Extract the [x, y] coordinate from the center of the cell holding the provided text.  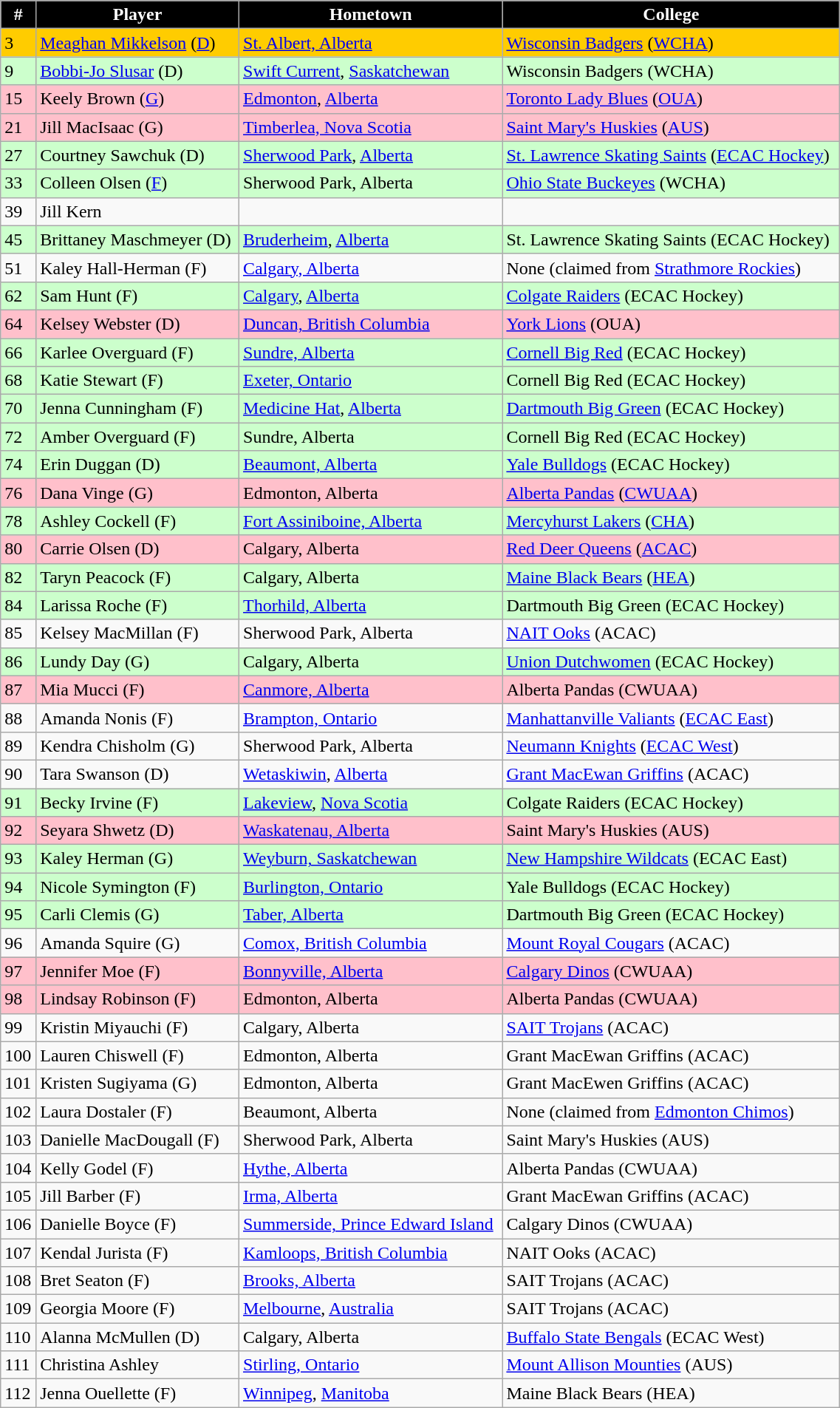
None (claimed from Strathmore Rockies) [671, 268]
68 [18, 381]
Wetaskiwin, Alberta [371, 774]
Amanda Squire (G) [137, 943]
Melbourne, Australia [371, 1309]
87 [18, 690]
Lakeview, Nova Scotia [371, 802]
Jenna Cunningham (F) [137, 409]
Fort Assiniboine, Alberta [371, 521]
Canmore, Alberta [371, 690]
Thorhild, Alberta [371, 605]
Exeter, Ontario [371, 381]
Kristen Sugiyama (G) [137, 1084]
Ohio State Buckeyes (WCHA) [671, 183]
Union Dutchwomen (ECAC Hockey) [671, 662]
110 [18, 1337]
86 [18, 662]
85 [18, 633]
Bonnyville, Alberta [371, 971]
78 [18, 521]
Jill Kern [137, 211]
112 [18, 1393]
Kelsey MacMillan (F) [137, 633]
Seyara Shwetz (D) [137, 831]
72 [18, 437]
33 [18, 183]
Tara Swanson (D) [137, 774]
Waskatenau, Alberta [371, 831]
94 [18, 887]
Lauren Chiswell (F) [137, 1055]
103 [18, 1140]
109 [18, 1309]
102 [18, 1112]
York Lions (OUA) [671, 324]
Taryn Peacock (F) [137, 577]
105 [18, 1196]
Lindsay Robinson (F) [137, 999]
Kaley Herman (G) [137, 859]
Kaley Hall-Herman (F) [137, 268]
Brooks, Alberta [371, 1281]
Summerside, Prince Edward Island [371, 1224]
Swift Current, Saskatchewan [371, 71]
97 [18, 971]
Mercyhurst Lakers (CHA) [671, 521]
Burlington, Ontario [371, 887]
Manhattanville Valiants (ECAC East) [671, 718]
62 [18, 296]
Mia Mucci (F) [137, 690]
15 [18, 99]
St. Albert, Alberta [371, 43]
Hometown [371, 15]
Stirling, Ontario [371, 1365]
89 [18, 746]
Laura Dostaler (F) [137, 1112]
9 [18, 71]
Meaghan Mikkelson (D) [137, 43]
Kristin Miyauchi (F) [137, 1027]
27 [18, 155]
Kendal Jurista (F) [137, 1253]
Colleen Olsen (F) [137, 183]
Comox, British Columbia [371, 943]
111 [18, 1365]
108 [18, 1281]
Amanda Nonis (F) [137, 718]
66 [18, 353]
Karlee Overguard (F) [137, 353]
Becky Irvine (F) [137, 802]
Taber, Alberta [371, 915]
Medicine Hat, Alberta [371, 409]
Duncan, British Columbia [371, 324]
Brampton, Ontario [371, 718]
64 [18, 324]
Jill MacIsaac (G) [137, 127]
106 [18, 1224]
Carrie Olsen (D) [137, 549]
Dana Vinge (G) [137, 493]
Bruderheim, Alberta [371, 239]
New Hampshire Wildcats (ECAC East) [671, 859]
98 [18, 999]
Nicole Symington (F) [137, 887]
Mount Royal Cougars (ACAC) [671, 943]
Grant MacEwen Griffins (ACAC) [671, 1084]
84 [18, 605]
Ashley Cockell (F) [137, 521]
Timberlea, Nova Scotia [371, 127]
80 [18, 549]
107 [18, 1253]
Kelsey Webster (D) [137, 324]
Carli Clemis (G) [137, 915]
# [18, 15]
Jill Barber (F) [137, 1196]
100 [18, 1055]
21 [18, 127]
93 [18, 859]
Irma, Alberta [371, 1196]
Kendra Chisholm (G) [137, 746]
College [671, 15]
Jenna Ouellette (F) [137, 1393]
Erin Duggan (D) [137, 465]
Georgia Moore (F) [137, 1309]
95 [18, 915]
Buffalo State Bengals (ECAC West) [671, 1337]
99 [18, 1027]
76 [18, 493]
Player [137, 15]
Mount Allison Mounties (AUS) [671, 1365]
91 [18, 802]
101 [18, 1084]
Kamloops, British Columbia [371, 1253]
Lundy Day (G) [137, 662]
104 [18, 1168]
Alanna McMullen (D) [137, 1337]
Winnipeg, Manitoba [371, 1393]
88 [18, 718]
45 [18, 239]
Hythe, Alberta [371, 1168]
39 [18, 211]
Red Deer Queens (ACAC) [671, 549]
Jennifer Moe (F) [137, 971]
74 [18, 465]
90 [18, 774]
Bobbi-Jo Slusar (D) [137, 71]
51 [18, 268]
Danielle Boyce (F) [137, 1224]
Katie Stewart (F) [137, 381]
Danielle MacDougall (F) [137, 1140]
92 [18, 831]
Sam Hunt (F) [137, 296]
82 [18, 577]
Keely Brown (G) [137, 99]
Bret Seaton (F) [137, 1281]
Kelly Godel (F) [137, 1168]
3 [18, 43]
None (claimed from Edmonton Chimos) [671, 1112]
Amber Overguard (F) [137, 437]
Christina Ashley [137, 1365]
Neumann Knights (ECAC West) [671, 746]
Toronto Lady Blues (OUA) [671, 99]
Weyburn, Saskatchewan [371, 859]
Brittaney Maschmeyer (D) [137, 239]
70 [18, 409]
96 [18, 943]
Courtney Sawchuk (D) [137, 155]
Larissa Roche (F) [137, 605]
